Return the (X, Y) coordinate for the center point of the cell that contains the specified text.  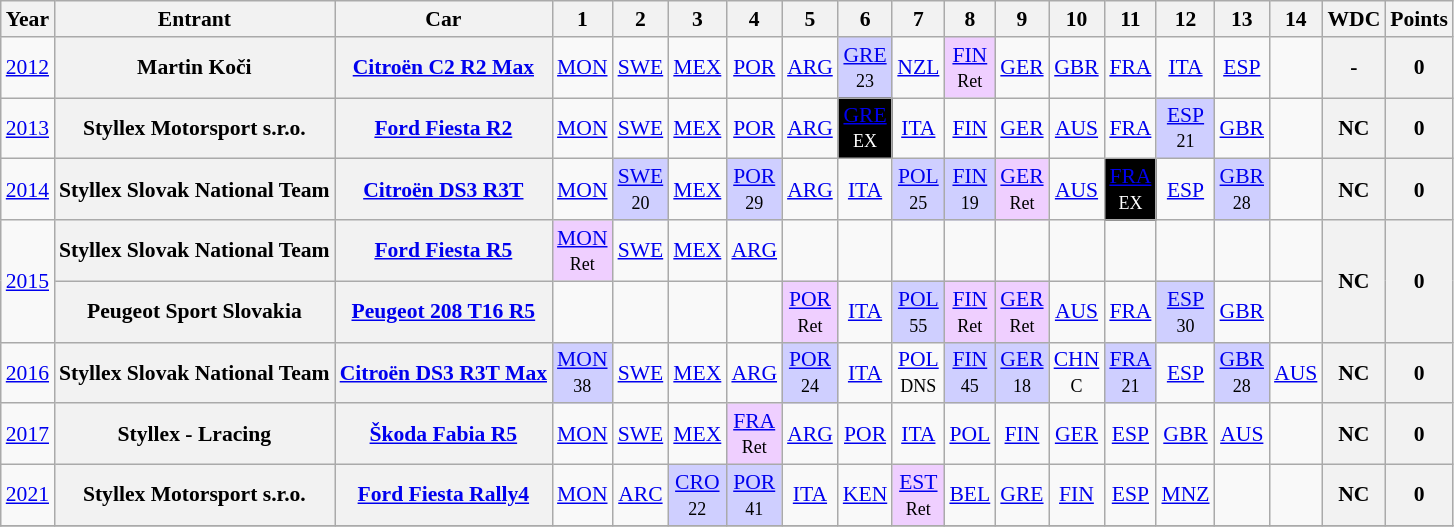
Citroën C2 R2 Max (444, 68)
POR41 (754, 496)
POR24 (810, 372)
Citroën DS3 R3T Max (444, 372)
ARC (641, 496)
POL55 (918, 312)
GER18 (1022, 372)
NZL (918, 68)
FIN19 (970, 190)
13 (1242, 19)
FRAEX (1130, 190)
Points (1419, 19)
Ford Fiesta R2 (444, 128)
2017 (28, 434)
FIN45 (970, 372)
MONRet (582, 250)
- (1354, 68)
MON38 (582, 372)
CRO22 (697, 496)
FRARet (754, 434)
1 (582, 19)
GRE23 (865, 68)
POL25 (918, 190)
2013 (28, 128)
14 (1296, 19)
SWE20 (641, 190)
POLDNS (918, 372)
Ford Fiesta Rally4 (444, 496)
POR29 (754, 190)
KEN (865, 496)
Martin Koči (194, 68)
6 (865, 19)
Škoda Fabia R5 (444, 434)
11 (1130, 19)
Peugeot Sport Slovakia (194, 312)
GREEX (865, 128)
2015 (28, 281)
10 (1077, 19)
2012 (28, 68)
Styllex - Lracing (194, 434)
Year (28, 19)
Ford Fiesta R5 (444, 250)
Entrant (194, 19)
Peugeot 208 T16 R5 (444, 312)
BEL (970, 496)
2 (641, 19)
Citroën DS3 R3T (444, 190)
3 (697, 19)
Car (444, 19)
8 (970, 19)
2016 (28, 372)
12 (1185, 19)
4 (754, 19)
GRE (1022, 496)
WDC (1354, 19)
POL (970, 434)
9 (1022, 19)
FRA21 (1130, 372)
5 (810, 19)
ESTRet (918, 496)
ESP21 (1185, 128)
2021 (28, 496)
2014 (28, 190)
PORRet (810, 312)
MNZ (1185, 496)
7 (918, 19)
ESP30 (1185, 312)
CHNC (1077, 372)
